Find where the given text appears and provide that cell's center as [x, y] coordinate. 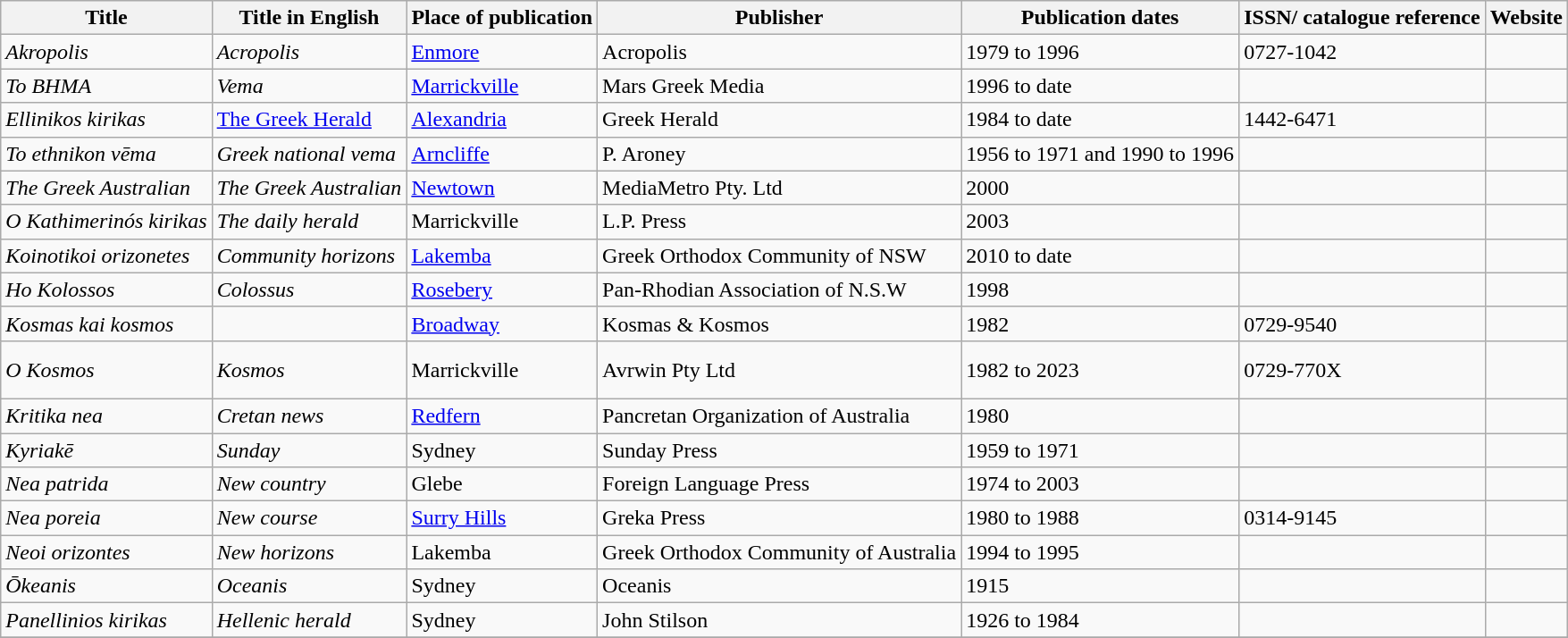
To BHMA [106, 86]
Greek Herald [779, 120]
Vema [309, 86]
1994 to 1995 [1101, 552]
2010 to date [1101, 256]
1442-6471 [1362, 120]
Greek Orthodox Community of Australia [779, 552]
O Kathimerinós kirikas [106, 222]
1980 [1101, 416]
1926 to 1984 [1101, 620]
1974 to 2003 [1101, 484]
Koinotikoi orizonetes [106, 256]
1982 [1101, 323]
Publisher [779, 18]
The Greek Herald [309, 120]
Cretan news [309, 416]
Akropolis [106, 52]
Website [1526, 18]
Kritika nea [106, 416]
Kosmos [309, 370]
Ho Kolossos [106, 290]
Publication dates [1101, 18]
Title [106, 18]
Alexandria [502, 120]
To ethnikon vēma [106, 154]
Ellinikos kirikas [106, 120]
Pancretan Organization of Australia [779, 416]
Redfern [502, 416]
O Kosmos [106, 370]
1980 to 1988 [1101, 518]
New country [309, 484]
Title in English [309, 18]
Community horizons [309, 256]
1996 to date [1101, 86]
Panellinios kirikas [106, 620]
Arncliffe [502, 154]
0729-770X [1362, 370]
Enmore [502, 52]
1998 [1101, 290]
Sunday [309, 449]
Place of publication [502, 18]
Hellenic herald [309, 620]
Colossus [309, 290]
2003 [1101, 222]
Greek Orthodox Community of NSW [779, 256]
Kosmas & Kosmos [779, 323]
Kosmas kai kosmos [106, 323]
1982 to 2023 [1101, 370]
MediaMetro Pty. Ltd [779, 188]
Greka Press [779, 518]
New horizons [309, 552]
Foreign Language Press [779, 484]
L.P. Press [779, 222]
ISSN/ catalogue reference [1362, 18]
Pan-Rhodian Association of N.S.W [779, 290]
1979 to 1996 [1101, 52]
1956 to 1971 and 1990 to 1996 [1101, 154]
Avrwin Pty Ltd [779, 370]
0314-9145 [1362, 518]
0727-1042 [1362, 52]
Ōkeanis [106, 586]
P. Aroney [779, 154]
The daily herald [309, 222]
1959 to 1971 [1101, 449]
Nea poreia [106, 518]
New course [309, 518]
2000 [1101, 188]
Kyriakē [106, 449]
Surry Hills [502, 518]
Glebe [502, 484]
Rosebery [502, 290]
Sunday Press [779, 449]
Nea patrida [106, 484]
Greek national vema [309, 154]
Newtown [502, 188]
Broadway [502, 323]
Neoi orizontes [106, 552]
1984 to date [1101, 120]
Mars Greek Media [779, 86]
1915 [1101, 586]
John Stilson [779, 620]
0729-9540 [1362, 323]
